Detect which cell encompasses the target text, then output its [x, y] center coordinate. 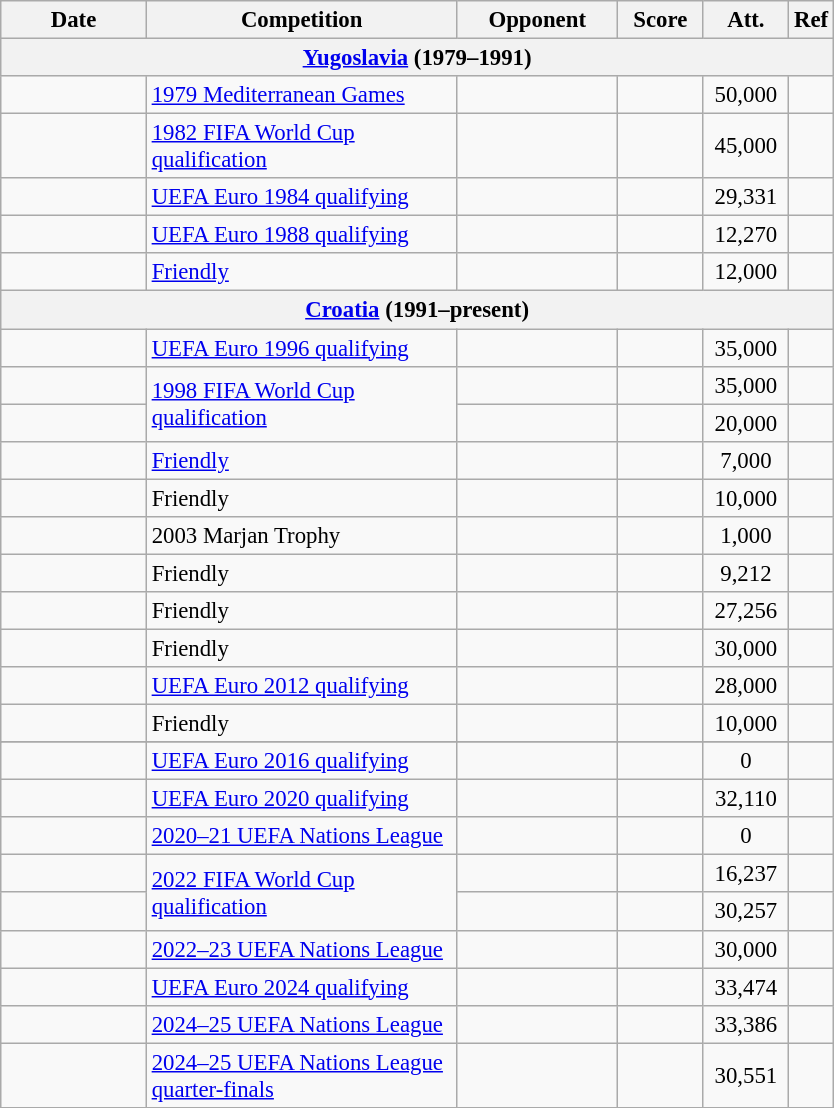
1998 FIFA World Cup qualification [302, 404]
28,000 [746, 686]
2024–25 UEFA Nations League [302, 1024]
12,000 [746, 273]
12,270 [746, 235]
33,474 [746, 987]
7,000 [746, 460]
Ref [812, 20]
2020–21 UEFA Nations League [302, 836]
30,257 [746, 912]
16,237 [746, 874]
2024–25 UEFA Nations League quarter-finals [302, 1076]
UEFA Euro 2012 qualifying [302, 686]
45,000 [746, 146]
Opponent [538, 20]
32,110 [746, 799]
Yugoslavia (1979–1991) [418, 58]
UEFA Euro 2020 qualifying [302, 799]
20,000 [746, 423]
UEFA Euro 1984 qualifying [302, 197]
33,386 [746, 1024]
Score [661, 20]
50,000 [746, 95]
UEFA Euro 1988 qualifying [302, 235]
UEFA Euro 2024 qualifying [302, 987]
Date [74, 20]
1982 FIFA World Cup qualification [302, 146]
1979 Mediterranean Games [302, 95]
2022 FIFA World Cup qualification [302, 892]
Att. [746, 20]
9,212 [746, 573]
Croatia (1991–present) [418, 310]
29,331 [746, 197]
30,551 [746, 1076]
27,256 [746, 611]
1,000 [746, 536]
2022–23 UEFA Nations League [302, 949]
UEFA Euro 1996 qualifying [302, 348]
2003 Marjan Trophy [302, 536]
UEFA Euro 2016 qualifying [302, 761]
Competition [302, 20]
